Capture the cell that displays the provided text and extract its [x, y] central coordinate. 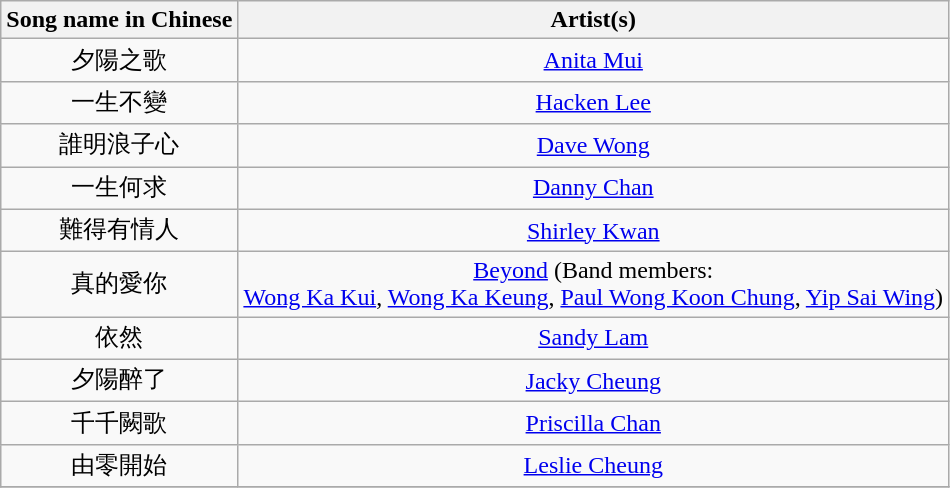
千千闕歌 [120, 424]
Dave Wong [594, 146]
真的愛你 [120, 284]
Jacky Cheung [594, 380]
Sandy Lam [594, 338]
Priscilla Chan [594, 424]
Anita Mui [594, 60]
Shirley Kwan [594, 230]
夕陽之歌 [120, 60]
依然 [120, 338]
由零開始 [120, 466]
Leslie Cheung [594, 466]
Danny Chan [594, 188]
誰明浪子心 [120, 146]
一生不變 [120, 102]
Artist(s) [594, 20]
一生何求 [120, 188]
Beyond (Band members:Wong Ka Kui, Wong Ka Keung, Paul Wong Koon Chung, Yip Sai Wing) [594, 284]
難得有情人 [120, 230]
Song name in Chinese [120, 20]
夕陽醉了 [120, 380]
Hacken Lee [594, 102]
